Output the (x, y) coordinate of the center of the cell containing the given text.  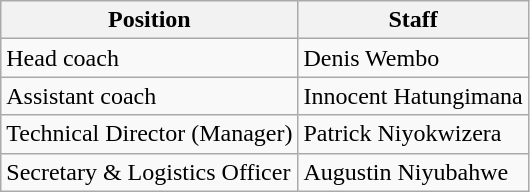
Head coach (150, 58)
Staff (413, 20)
Technical Director (Manager) (150, 134)
Position (150, 20)
Patrick Niyokwizera (413, 134)
Augustin Niyubahwe (413, 172)
Innocent Hatungimana (413, 96)
Assistant coach (150, 96)
Denis Wembo (413, 58)
Secretary & Logistics Officer (150, 172)
